Search for the cell housing the specified text and yield its [x, y] center coordinate. 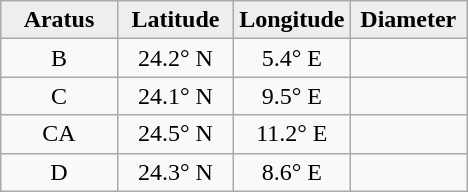
D [59, 172]
24.5° N [175, 134]
Longitude [292, 20]
5.4° E [292, 58]
B [59, 58]
11.2° E [292, 134]
8.6° E [292, 172]
Diameter [408, 20]
24.2° N [175, 58]
CA [59, 134]
24.1° N [175, 96]
9.5° E [292, 96]
C [59, 96]
Aratus [59, 20]
Latitude [175, 20]
24.3° N [175, 172]
